Identify which cell holds the provided text, then report its [x, y] central coordinate. 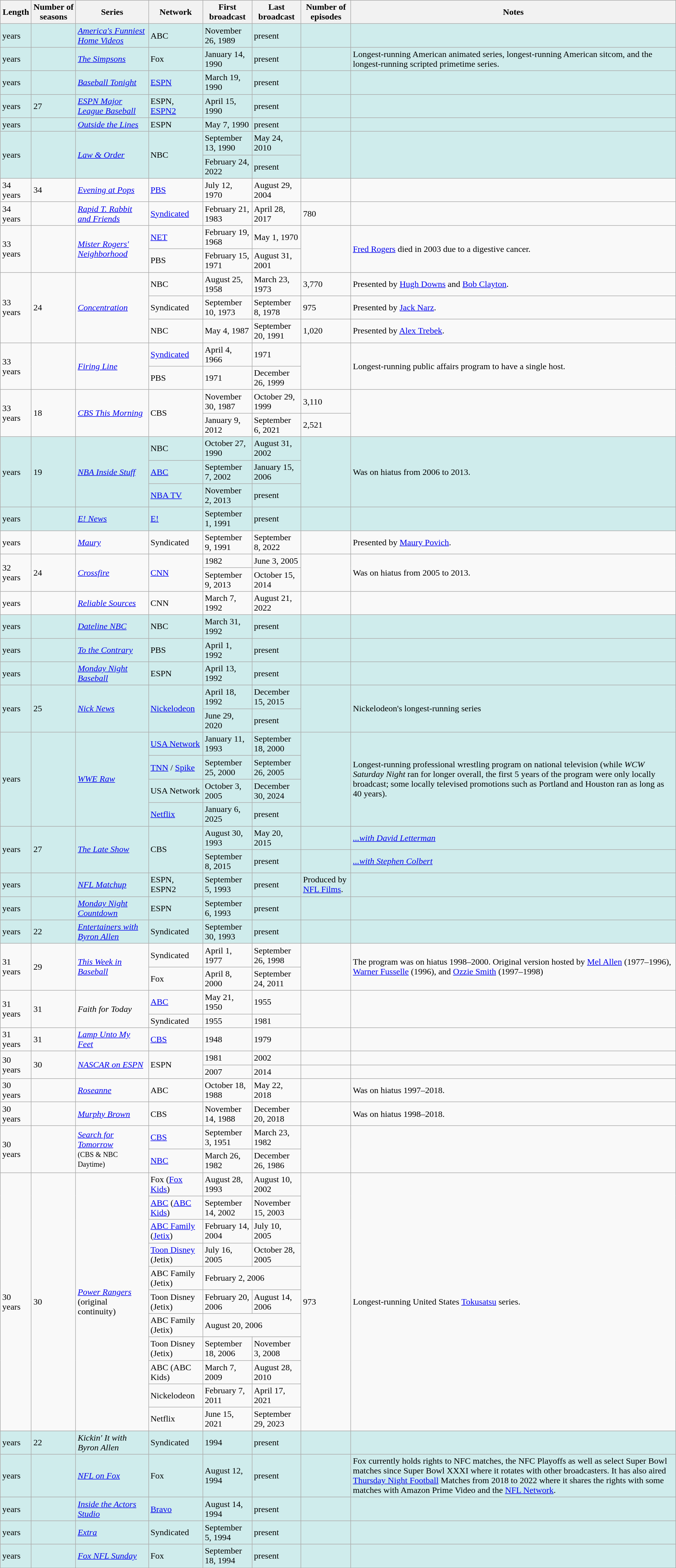
September 14, 2002 [227, 1207]
NBA Inside Stuff [112, 472]
CBS This Morning [112, 413]
August 30, 1993 [227, 838]
1948 [227, 1039]
August 31, 2001 [277, 261]
ESPN Major League Baseball [112, 106]
October 27, 1990 [227, 448]
18 [53, 413]
Presented by Alex Trebek. [513, 331]
January 14, 1990 [227, 59]
June 15, 2021 [227, 1419]
October 28, 2005 [277, 1254]
September 18, 2000 [277, 744]
January 6, 2025 [227, 814]
March 26, 1982 [227, 1161]
February 2, 2006 [252, 1278]
April 17, 2021 [277, 1396]
January 15, 2006 [277, 472]
Power Rangers (original continuity) [112, 1302]
May 21, 1950 [227, 1002]
November 3, 2008 [277, 1348]
September 9, 2013 [227, 580]
NET [175, 237]
September 5, 1993 [227, 885]
The program was on hiatus 1998–2000. Original version hosted by Mel Allen (1977–1996), Warner Fusselle (1996), and Ozzie Smith (1997–1998) [513, 967]
September 8, 2022 [277, 542]
March 31, 1992 [227, 626]
780 [326, 214]
October 15, 2014 [277, 580]
October 3, 2005 [227, 791]
29 [53, 967]
March 23, 1982 [277, 1137]
December 15, 2015 [277, 697]
Baseball Tonight [112, 82]
Nickelodeon's longest-running series [513, 709]
September 9, 1991 [227, 542]
19 [53, 472]
Murphy Brown [112, 1114]
April 15, 1990 [227, 106]
September 1, 1991 [227, 519]
Monday Night Baseball [112, 673]
August 14, 1994 [227, 1509]
Notes [513, 12]
Concentration [112, 307]
TNN / Spike [175, 767]
1982 [227, 561]
Reliable Sources [112, 603]
March 23, 1973 [277, 284]
May 22, 2018 [277, 1091]
November 30, 1987 [227, 401]
February 7, 2011 [227, 1396]
This Week in Baseball [112, 967]
Longest-running United States Tokusatsu series. [513, 1302]
Outside the Lines [112, 125]
Presented by Jack Narz. [513, 307]
September 30, 1993 [227, 932]
July 16, 2005 [227, 1254]
September 6, 2021 [277, 425]
September 10, 1973 [227, 307]
June 3, 2005 [277, 561]
975 [326, 307]
Law & Order [112, 155]
Roseanne [112, 1091]
Presented by Hugh Downs and Bob Clayton. [513, 284]
April 28, 2017 [277, 214]
February 19, 1968 [227, 237]
October 18, 1988 [227, 1091]
August 10, 2002 [277, 1184]
Bravo [175, 1509]
Fox NFL Sunday [112, 1556]
3,110 [326, 401]
August 28, 2010 [277, 1372]
February 24, 2022 [227, 167]
February 14, 2004 [227, 1231]
WWE Raw [112, 779]
August 25, 1958 [227, 284]
Length [16, 12]
2007 [227, 1072]
2,521 [326, 425]
Produced by NFL Films. [326, 885]
July 12, 1970 [227, 190]
March 7, 1992 [227, 603]
Monday Night Countdown [112, 908]
NBA TV [175, 495]
December 26, 1986 [277, 1161]
September 18, 2006 [227, 1348]
America's Funniest Home Videos [112, 35]
...with Stephen Colbert [513, 861]
September 8, 1978 [277, 307]
August 31, 2002 [277, 448]
Fox (Fox Kids) [175, 1184]
August 20, 2006 [252, 1325]
Lamp Unto My Feet [112, 1039]
April 1, 1992 [227, 650]
April 13, 1992 [227, 673]
2014 [277, 1072]
September 13, 1990 [227, 143]
32 years [16, 572]
May 7, 1990 [227, 125]
April 1, 1977 [227, 955]
NFL on Fox [112, 1476]
1994 [227, 1443]
The Late Show [112, 849]
August 28, 1993 [227, 1184]
April 8, 2000 [227, 979]
September 29, 2023 [277, 1419]
Firing Line [112, 366]
May 1, 1970 [277, 237]
November 2, 2013 [227, 495]
Was on hiatus from 2005 to 2013. [513, 572]
E! News [112, 519]
Network [175, 12]
September 6, 1993 [227, 908]
1979 [277, 1039]
NFL Matchup [112, 885]
August 14, 2006 [277, 1301]
Fred Rogers died in 2003 due to a digestive cancer. [513, 249]
August 21, 2022 [277, 603]
August 12, 1994 [227, 1476]
1,020 [326, 331]
August 29, 2004 [277, 190]
Search for Tomorrow(CBS & NBC Daytime) [112, 1149]
Presented by Maury Povich. [513, 542]
Longest-running public affairs program to have a single host. [513, 366]
Entertainers with Byron Allen [112, 932]
3,770 [326, 284]
November 26, 1989 [227, 35]
April 4, 1966 [227, 354]
973 [326, 1302]
Mister Rogers' Neighborhood [112, 249]
November 15, 2003 [277, 1207]
Number of episodes [326, 12]
May 20, 2015 [277, 838]
...with David Letterman [513, 838]
December 26, 1999 [277, 378]
September 26, 1998 [277, 955]
Faith for Today [112, 1009]
34 [53, 190]
To the Contrary [112, 650]
Rapid T. Rabbit and Friends [112, 214]
Longest-running American animated series, longest-running American sitcom, and the longest-running scripted primetime series. [513, 59]
September 25, 2000 [227, 767]
September 7, 2002 [227, 472]
E! [175, 519]
February 21, 1983 [227, 214]
Kickin' It with Byron Allen [112, 1443]
September 5, 1994 [227, 1532]
September 26, 2005 [277, 767]
Maury [112, 542]
February 15, 1971 [227, 261]
Extra [112, 1532]
September 18, 1994 [227, 1556]
The Simpsons [112, 59]
March 19, 1990 [227, 82]
July 10, 2005 [277, 1231]
25 [53, 709]
First broadcast [227, 12]
February 20, 2006 [227, 1301]
Crossfire [112, 572]
Was on hiatus 1998–2018. [513, 1114]
December 20, 2018 [277, 1114]
October 29, 1999 [277, 401]
Number of seasons [53, 12]
NASCAR on ESPN [112, 1065]
Was on hiatus from 2006 to 2013. [513, 472]
Dateline NBC [112, 626]
January 11, 1993 [227, 744]
Series [112, 12]
September 20, 1991 [277, 331]
Was on hiatus 1997–2018. [513, 1091]
January 9, 2012 [227, 425]
November 14, 1988 [227, 1114]
Last broadcast [277, 12]
September 3, 1951 [227, 1137]
Inside the Actors Studio [112, 1509]
Nick News [112, 709]
May 24, 2010 [277, 143]
September 8, 2015 [227, 861]
June 29, 2020 [227, 720]
December 30, 2024 [277, 791]
March 7, 2009 [227, 1372]
2002 [277, 1058]
September 24, 2011 [277, 979]
May 4, 1987 [227, 331]
April 18, 1992 [227, 697]
Evening at Pops [112, 190]
